Provide the [x, y] coordinate of the cell's center where the given text is located.  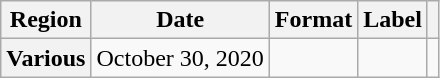
Date [180, 20]
October 30, 2020 [180, 58]
Label [393, 20]
Region [46, 20]
Format [313, 20]
Various [46, 58]
